Capture the cell that displays the provided text and extract its (x, y) central coordinate. 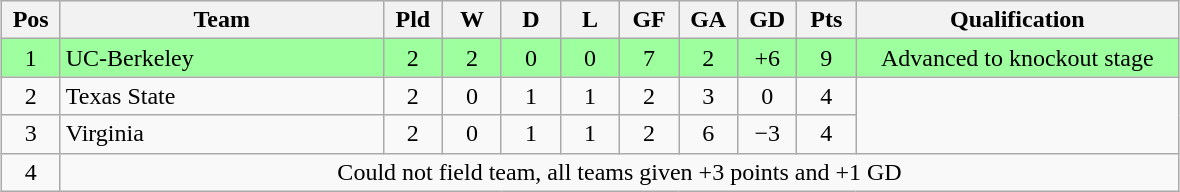
Virginia (222, 134)
L (590, 20)
9 (826, 58)
7 (650, 58)
UC-Berkeley (222, 58)
Could not field team, all teams given +3 points and +1 GD (620, 172)
D (530, 20)
Advanced to knockout stage (1018, 58)
Texas State (222, 96)
+6 (768, 58)
W (472, 20)
GF (650, 20)
Pts (826, 20)
Pld (412, 20)
6 (708, 134)
GD (768, 20)
Qualification (1018, 20)
−3 (768, 134)
GA (708, 20)
Pos (30, 20)
Team (222, 20)
